Pinpoint the cell where the given text exists, returning its (x, y) midpoint coordinate. 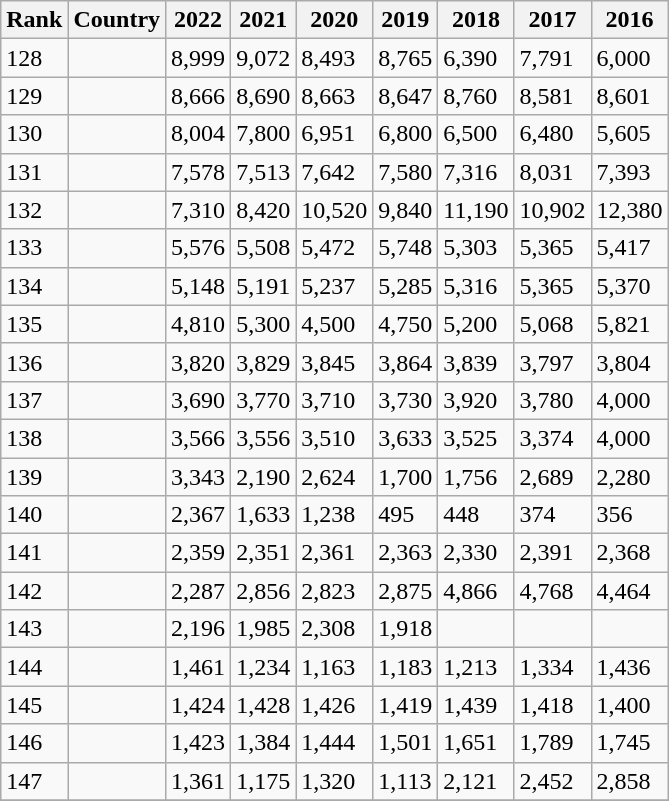
7,791 (552, 58)
5,148 (198, 286)
5,508 (264, 248)
8,493 (334, 58)
5,576 (198, 248)
3,780 (552, 400)
2,196 (198, 629)
1,320 (334, 781)
129 (34, 96)
1,234 (264, 667)
2,308 (334, 629)
2,856 (264, 591)
8,663 (334, 96)
3,845 (334, 362)
8,647 (406, 96)
1,651 (476, 743)
1,501 (406, 743)
147 (34, 781)
3,633 (406, 438)
6,500 (476, 134)
7,800 (264, 134)
5,303 (476, 248)
1,334 (552, 667)
7,642 (334, 172)
1,423 (198, 743)
6,000 (630, 58)
1,238 (334, 515)
7,578 (198, 172)
3,839 (476, 362)
3,510 (334, 438)
142 (34, 591)
4,866 (476, 591)
141 (34, 553)
131 (34, 172)
9,072 (264, 58)
2,351 (264, 553)
1,756 (476, 477)
5,417 (630, 248)
145 (34, 705)
2,368 (630, 553)
143 (34, 629)
7,513 (264, 172)
5,200 (476, 324)
Rank (34, 20)
11,190 (476, 210)
5,472 (334, 248)
1,444 (334, 743)
8,666 (198, 96)
5,605 (630, 134)
8,690 (264, 96)
8,031 (552, 172)
2017 (552, 20)
10,520 (334, 210)
8,601 (630, 96)
5,316 (476, 286)
2,121 (476, 781)
1,426 (334, 705)
7,393 (630, 172)
1,789 (552, 743)
6,480 (552, 134)
3,770 (264, 400)
3,797 (552, 362)
3,864 (406, 362)
2,858 (630, 781)
4,750 (406, 324)
138 (34, 438)
2,287 (198, 591)
1,461 (198, 667)
3,374 (552, 438)
3,343 (198, 477)
132 (34, 210)
2022 (198, 20)
6,951 (334, 134)
2018 (476, 20)
3,829 (264, 362)
1,419 (406, 705)
2020 (334, 20)
2019 (406, 20)
2016 (630, 20)
3,556 (264, 438)
2,361 (334, 553)
5,237 (334, 286)
1,633 (264, 515)
3,920 (476, 400)
1,418 (552, 705)
3,710 (334, 400)
1,400 (630, 705)
1,918 (406, 629)
356 (630, 515)
136 (34, 362)
5,370 (630, 286)
374 (552, 515)
1,213 (476, 667)
133 (34, 248)
8,581 (552, 96)
3,804 (630, 362)
2,363 (406, 553)
3,566 (198, 438)
1,985 (264, 629)
6,800 (406, 134)
8,420 (264, 210)
6,390 (476, 58)
4,500 (334, 324)
10,902 (552, 210)
1,424 (198, 705)
9,840 (406, 210)
1,384 (264, 743)
7,316 (476, 172)
2,367 (198, 515)
8,760 (476, 96)
1,113 (406, 781)
2,391 (552, 553)
2,452 (552, 781)
1,361 (198, 781)
134 (34, 286)
8,999 (198, 58)
12,380 (630, 210)
3,525 (476, 438)
5,748 (406, 248)
495 (406, 515)
3,820 (198, 362)
146 (34, 743)
2,190 (264, 477)
2,823 (334, 591)
Country (117, 20)
2,624 (334, 477)
5,285 (406, 286)
1,700 (406, 477)
139 (34, 477)
8,765 (406, 58)
2,359 (198, 553)
135 (34, 324)
4,810 (198, 324)
2,280 (630, 477)
2,875 (406, 591)
2,330 (476, 553)
3,690 (198, 400)
1,428 (264, 705)
2021 (264, 20)
7,310 (198, 210)
144 (34, 667)
1,745 (630, 743)
130 (34, 134)
5,191 (264, 286)
140 (34, 515)
1,163 (334, 667)
128 (34, 58)
8,004 (198, 134)
7,580 (406, 172)
137 (34, 400)
2,689 (552, 477)
5,821 (630, 324)
3,730 (406, 400)
1,439 (476, 705)
1,175 (264, 781)
4,768 (552, 591)
448 (476, 515)
4,464 (630, 591)
1,436 (630, 667)
5,068 (552, 324)
5,300 (264, 324)
1,183 (406, 667)
